Scan for the cell matching the given text and deliver its [X, Y] coordinate at center. 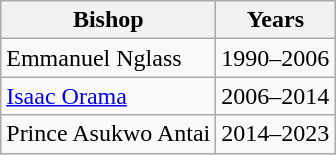
Years [276, 20]
2006–2014 [276, 96]
1990–2006 [276, 58]
Isaac Orama [108, 96]
2014–2023 [276, 134]
Bishop [108, 20]
Prince Asukwo Antai [108, 134]
Emmanuel Nglass [108, 58]
